For the text-containing cell, return its midpoint in (X, Y) coordinate format. 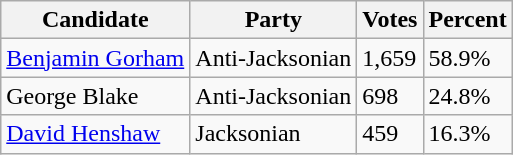
58.9% (468, 58)
Percent (468, 20)
1,659 (390, 58)
Benjamin Gorham (96, 58)
Party (274, 20)
Jacksonian (274, 134)
George Blake (96, 96)
Candidate (96, 20)
16.3% (468, 134)
24.8% (468, 96)
David Henshaw (96, 134)
698 (390, 96)
Votes (390, 20)
459 (390, 134)
